Scan for the cell matching the given text and deliver its (X, Y) coordinate at center. 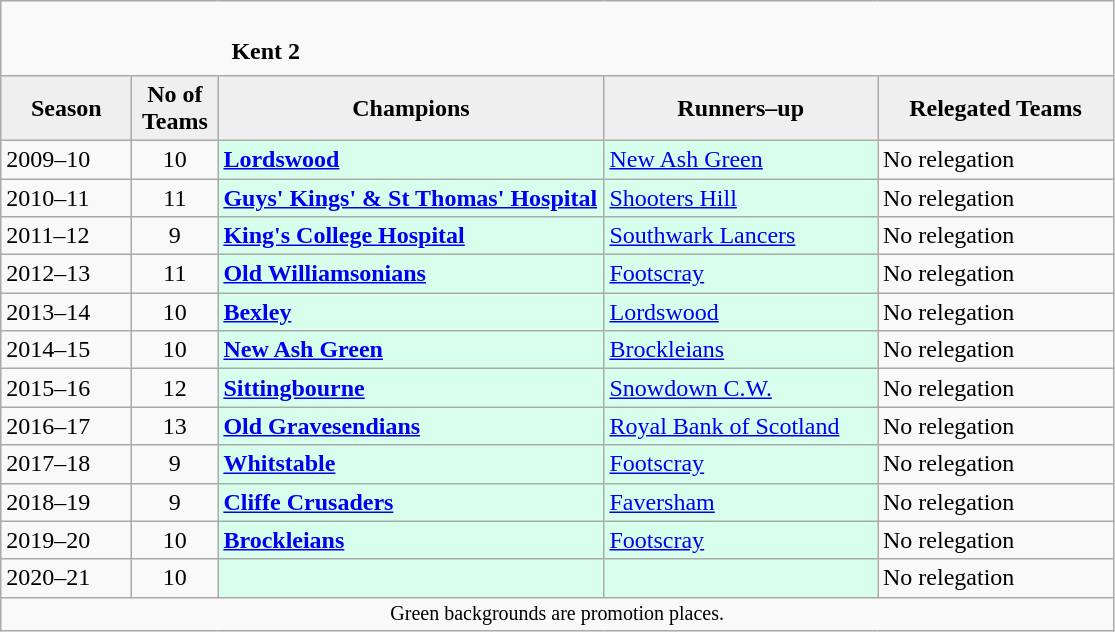
Faversham (741, 502)
12 (175, 388)
2014–15 (66, 350)
2017–18 (66, 464)
Southwark Lancers (741, 236)
Champions (411, 108)
Season (66, 108)
Old Williamsonians (411, 274)
Cliffe Crusaders (411, 502)
No of Teams (175, 108)
Shooters Hill (741, 197)
2015–16 (66, 388)
Snowdown C.W. (741, 388)
2020–21 (66, 578)
2018–19 (66, 502)
Guys' Kings' & St Thomas' Hospital (411, 197)
2009–10 (66, 159)
Whitstable (411, 464)
2011–12 (66, 236)
Royal Bank of Scotland (741, 426)
Bexley (411, 312)
2016–17 (66, 426)
Runners–up (741, 108)
2013–14 (66, 312)
Relegated Teams (996, 108)
Old Gravesendians (411, 426)
Sittingbourne (411, 388)
2012–13 (66, 274)
2019–20 (66, 540)
13 (175, 426)
2010–11 (66, 197)
Green backgrounds are promotion places. (558, 614)
King's College Hospital (411, 236)
